Output the (x, y) coordinate of the center of the cell containing the given text.  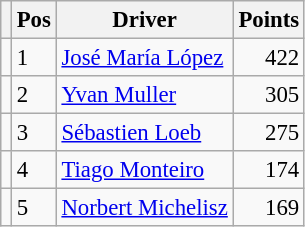
5 (34, 208)
1 (34, 58)
3 (34, 133)
174 (268, 170)
Yvan Muller (144, 95)
4 (34, 170)
Driver (144, 20)
2 (34, 95)
169 (268, 208)
Pos (34, 20)
Sébastien Loeb (144, 133)
Norbert Michelisz (144, 208)
305 (268, 95)
275 (268, 133)
Points (268, 20)
José María López (144, 58)
Tiago Monteiro (144, 170)
422 (268, 58)
